Scan for the cell matching the given text and deliver its [x, y] coordinate at center. 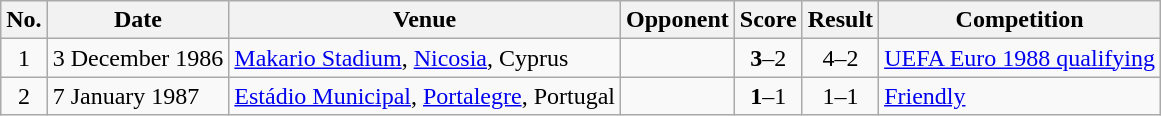
No. [24, 20]
3–2 [768, 58]
3 December 1986 [138, 58]
1 [24, 58]
Competition [1020, 20]
Result [840, 20]
7 January 1987 [138, 96]
2 [24, 96]
4–2 [840, 58]
Score [768, 20]
Venue [425, 20]
Makario Stadium, Nicosia, Cyprus [425, 58]
UEFA Euro 1988 qualifying [1020, 58]
Date [138, 20]
Friendly [1020, 96]
Estádio Municipal, Portalegre, Portugal [425, 96]
Opponent [677, 20]
